Return [x, y] of the center of cell containing provided text 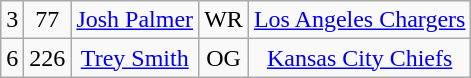
Trey Smith [135, 58]
OG [224, 58]
77 [48, 20]
Kansas City Chiefs [360, 58]
6 [12, 58]
WR [224, 20]
3 [12, 20]
Josh Palmer [135, 20]
Los Angeles Chargers [360, 20]
226 [48, 58]
